Provide the [x, y] coordinate of the cell's center where the given text is located.  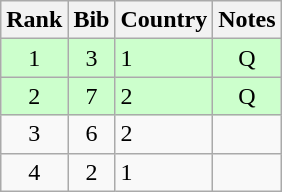
Bib [92, 20]
4 [34, 172]
7 [92, 96]
Rank [34, 20]
Country [164, 20]
Notes [247, 20]
6 [92, 134]
